Extract the [x, y] coordinate from the center of the cell holding the provided text.  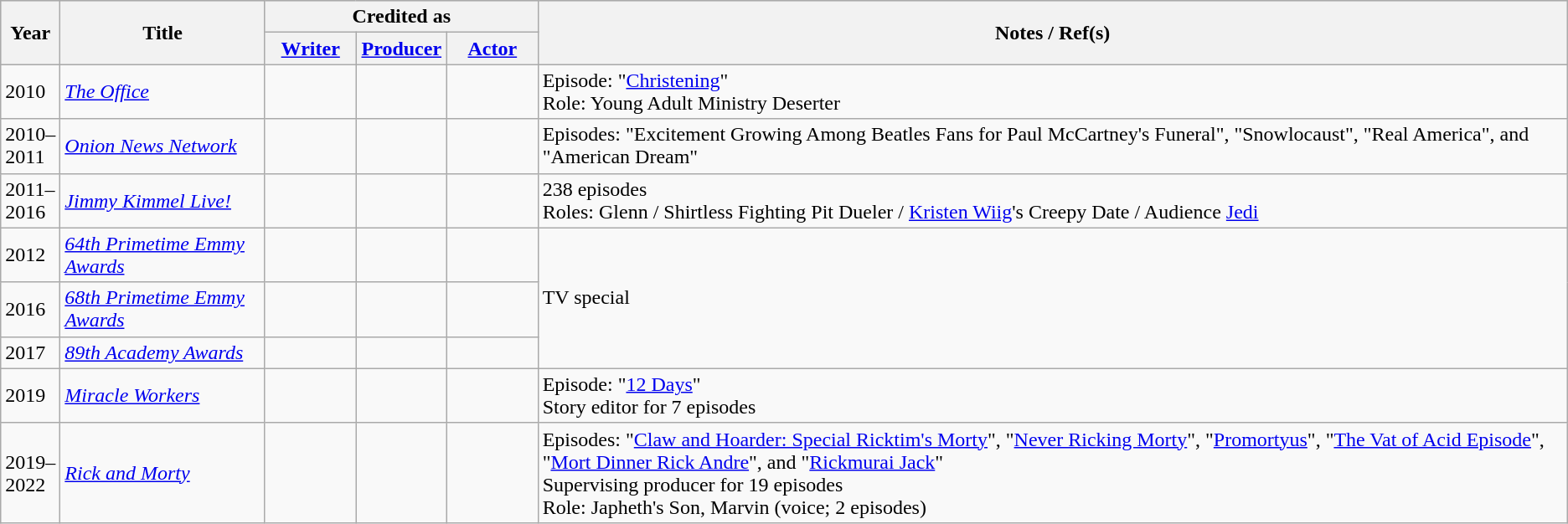
Producer [402, 49]
238 episodesRoles: Glenn / Shirtless Fighting Pit Dueler / Kristen Wiig's Creepy Date / Audience Jedi [1052, 201]
Writer [310, 49]
Jimmy Kimmel Live! [162, 201]
TV special [1052, 298]
Miracle Workers [162, 395]
2010 [30, 92]
Onion News Network [162, 146]
The Office [162, 92]
68th Primetime Emmy Awards [162, 310]
2012 [30, 254]
2010–2011 [30, 146]
Year [30, 33]
Credited as [401, 17]
Episode: "Christening"Role: Young Adult Ministry Deserter [1052, 92]
2019–2022 [30, 472]
2011–2016 [30, 201]
Title [162, 33]
Episodes: "Excitement Growing Among Beatles Fans for Paul McCartney's Funeral", "Snowlocaust", "Real America", and "American Dream" [1052, 146]
89th Academy Awards [162, 352]
64th Primetime Emmy Awards [162, 254]
2016 [30, 310]
Rick and Morty [162, 472]
2019 [30, 395]
2017 [30, 352]
Notes / Ref(s) [1052, 33]
Episode: "12 Days"Story editor for 7 episodes [1052, 395]
Actor [493, 49]
